Capture the cell that displays the provided text and extract its [X, Y] central coordinate. 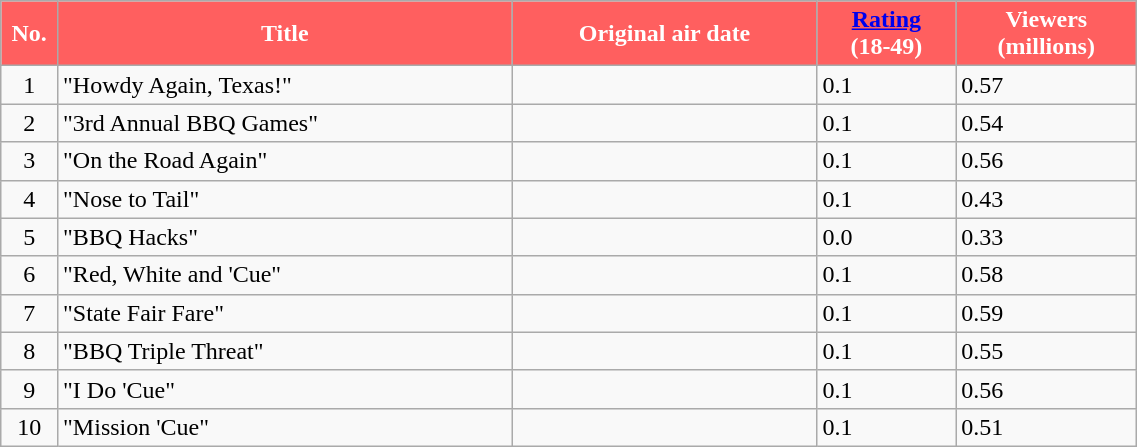
0.59 [1046, 313]
0.43 [1046, 199]
10 [30, 427]
0.51 [1046, 427]
Title [285, 34]
No. [30, 34]
7 [30, 313]
"Mission 'Cue" [285, 427]
"Howdy Again, Texas!" [285, 85]
0.57 [1046, 85]
5 [30, 237]
0.58 [1046, 275]
"Nose to Tail" [285, 199]
1 [30, 85]
Viewers(millions) [1046, 34]
9 [30, 389]
"On the Road Again" [285, 161]
"BBQ Triple Threat" [285, 351]
Original air date [664, 34]
0.54 [1046, 123]
"BBQ Hacks" [285, 237]
3 [30, 161]
"I Do 'Cue" [285, 389]
8 [30, 351]
0.0 [886, 237]
Rating(18-49) [886, 34]
4 [30, 199]
2 [30, 123]
"State Fair Fare" [285, 313]
"Red, White and 'Cue" [285, 275]
6 [30, 275]
0.55 [1046, 351]
"3rd Annual BBQ Games" [285, 123]
0.33 [1046, 237]
